For the text-containing cell, return its midpoint in (X, Y) coordinate format. 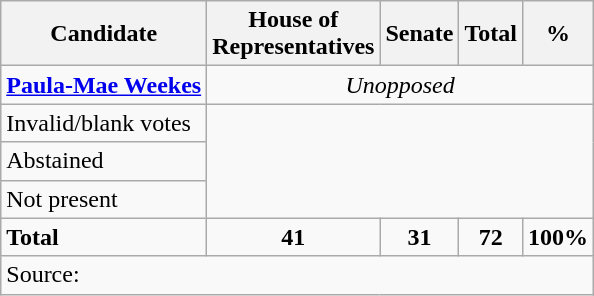
Unopposed (400, 85)
Senate (420, 34)
% (558, 34)
100% (558, 237)
Invalid/blank votes (104, 123)
72 (491, 237)
Paula-Mae Weekes (104, 85)
41 (294, 237)
Source: (298, 275)
House of Representatives (294, 34)
Abstained (104, 161)
31 (420, 237)
Candidate (104, 34)
Not present (104, 199)
